Extract the (X, Y) coordinate from the center of the cell holding the provided text.  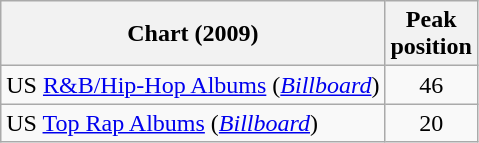
US Top Rap Albums (Billboard) (193, 123)
Peakposition (431, 34)
Chart (2009) (193, 34)
US R&B/Hip-Hop Albums (Billboard) (193, 85)
20 (431, 123)
46 (431, 85)
